Locate the cell with the specified text and output its (X, Y) center coordinate. 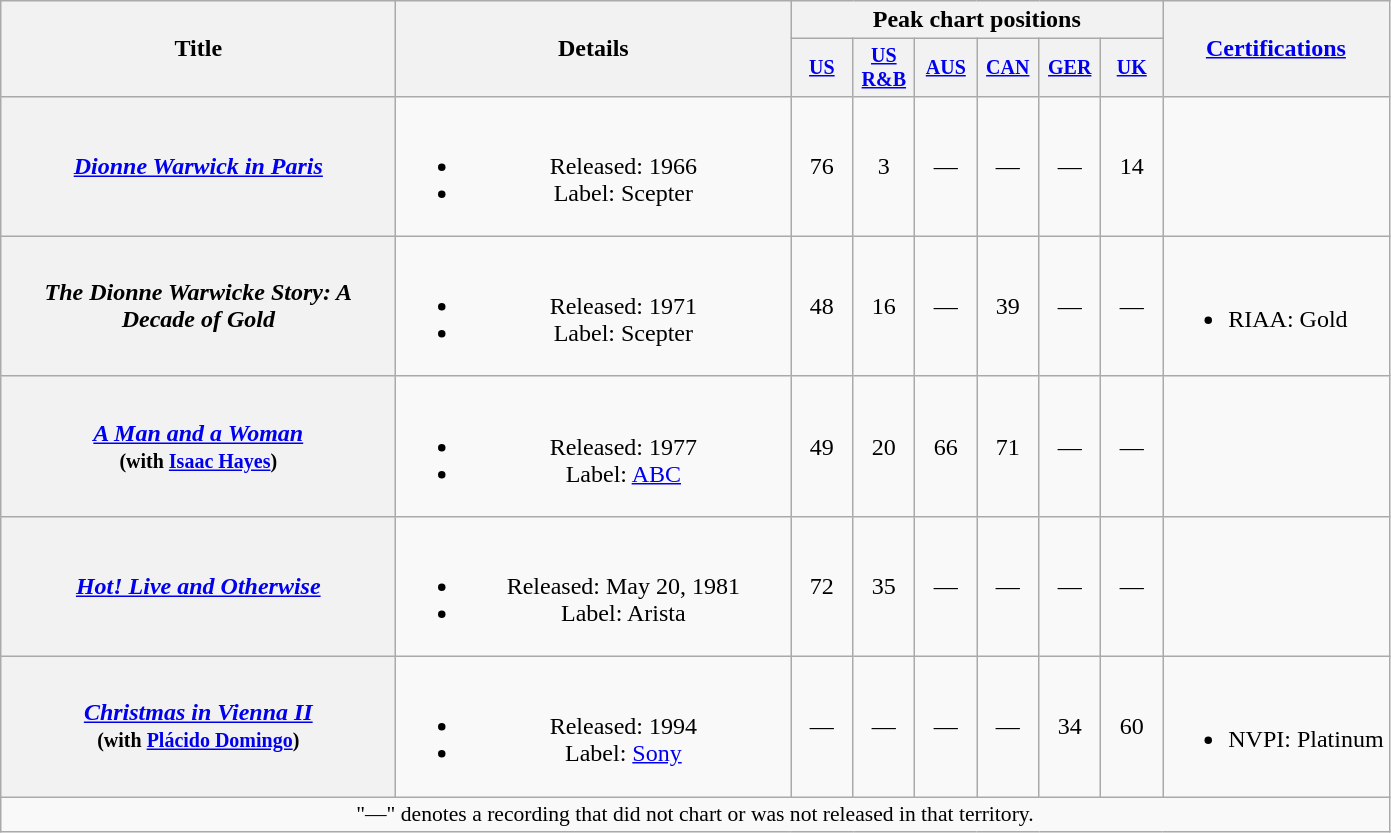
The Dionne Warwicke Story: A Decade of Gold (198, 306)
Released: 1966Label: Scepter (594, 166)
35 (884, 586)
48 (822, 306)
RIAA: Gold (1276, 306)
39 (1008, 306)
CAN (1008, 68)
Christmas in Vienna II (with Plácido Domingo) (198, 727)
Title (198, 49)
66 (946, 446)
71 (1008, 446)
Released: May 20, 1981Label: Arista (594, 586)
"—" denotes a recording that did not chart or was not released in that territory. (695, 815)
16 (884, 306)
14 (1132, 166)
Details (594, 49)
Released: 1977Label: ABC (594, 446)
Hot! Live and Otherwise (198, 586)
GER (1070, 68)
Peak chart positions (977, 20)
76 (822, 166)
UK (1132, 68)
72 (822, 586)
34 (1070, 727)
US (822, 68)
60 (1132, 727)
3 (884, 166)
Certifications (1276, 49)
49 (822, 446)
A Man and a Woman (with Isaac Hayes) (198, 446)
Released: 1994Label: Sony (594, 727)
AUS (946, 68)
20 (884, 446)
Released: 1971Label: Scepter (594, 306)
NVPI: Platinum (1276, 727)
Dionne Warwick in Paris (198, 166)
USR&B (884, 68)
